Provide the (x, y) coordinate of the cell's center where the given text is located.  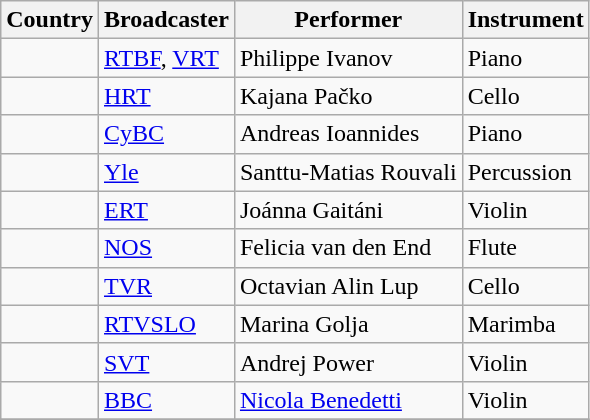
Flute (526, 248)
Nicola Benedetti (348, 400)
RTBF, VRT (166, 58)
Joánna Gaitáni (348, 210)
Philippe Ivanov (348, 58)
Felicia van den End (348, 248)
Broadcaster (166, 20)
Instrument (526, 20)
Andreas Ioannides (348, 134)
Andrej Power (348, 362)
HRT (166, 96)
BBC (166, 400)
Kajana Pačko (348, 96)
CyBC (166, 134)
Country (50, 20)
Santtu-Matias Rouvali (348, 172)
Marina Golja (348, 324)
Performer (348, 20)
Yle (166, 172)
Percussion (526, 172)
NOS (166, 248)
Marimba (526, 324)
Octavian Alin Lup (348, 286)
SVT (166, 362)
ERT (166, 210)
RTVSLO (166, 324)
TVR (166, 286)
